Return [x, y] of the center of cell containing provided text 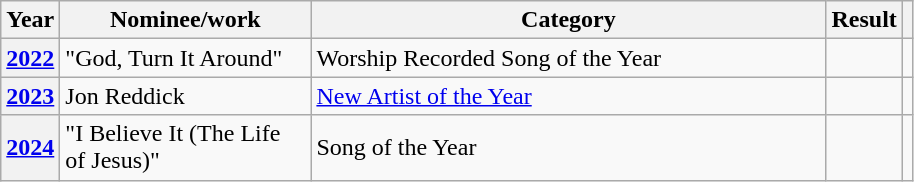
Jon Reddick [186, 96]
2023 [30, 96]
Song of the Year [568, 148]
Nominee/work [186, 20]
2022 [30, 58]
Year [30, 20]
New Artist of the Year [568, 96]
Category [568, 20]
2024 [30, 148]
Worship Recorded Song of the Year [568, 58]
"I Believe It (The Life of Jesus)" [186, 148]
"God, Turn It Around" [186, 58]
Result [864, 20]
